Return [x, y] of the center of cell containing provided text 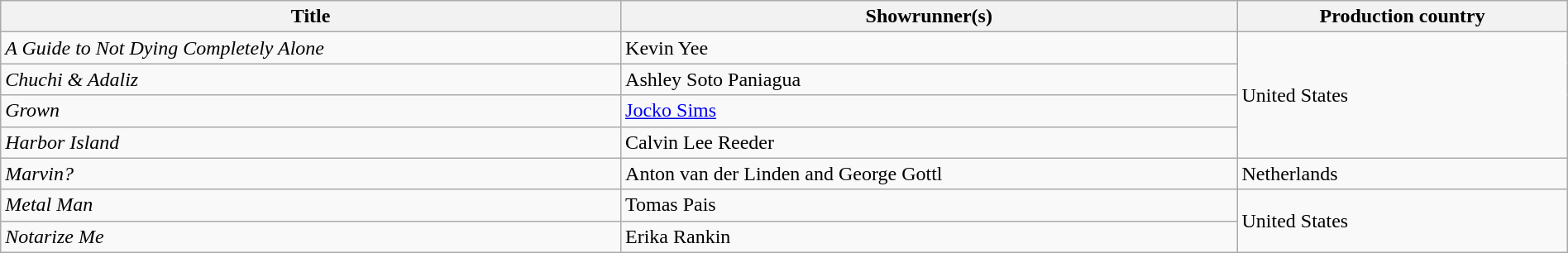
Chuchi & Adaliz [311, 79]
Production country [1403, 17]
Jocko Sims [930, 111]
Grown [311, 111]
Showrunner(s) [930, 17]
Metal Man [311, 205]
Netherlands [1403, 174]
Tomas Pais [930, 205]
Ashley Soto Paniagua [930, 79]
Notarize Me [311, 236]
Title [311, 17]
Anton van der Linden and George Gottl [930, 174]
Marvin? [311, 174]
Calvin Lee Reeder [930, 142]
A Guide to Not Dying Completely Alone [311, 48]
Erika Rankin [930, 236]
Harbor Island [311, 142]
Kevin Yee [930, 48]
